Search for the cell housing the specified text and yield its (X, Y) center coordinate. 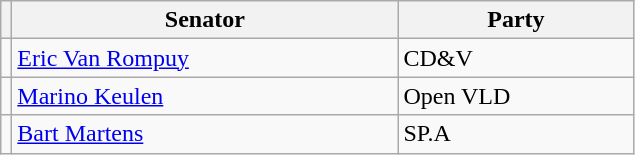
CD&V (516, 58)
Party (516, 20)
Bart Martens (205, 134)
Senator (205, 20)
Open VLD (516, 96)
SP.A (516, 134)
Eric Van Rompuy (205, 58)
Marino Keulen (205, 96)
